Return the (x, y) coordinate for the center point of the cell that contains the specified text.  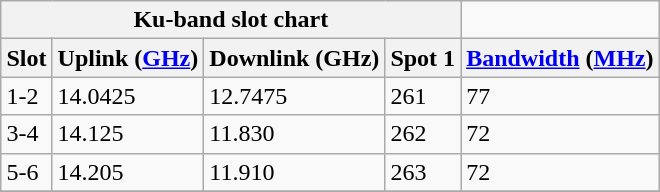
Ku-band slot chart (231, 20)
1-2 (26, 96)
77 (560, 96)
Uplink (GHz) (128, 58)
11.830 (294, 134)
Spot 1 (423, 58)
Downlink (GHz) (294, 58)
12.7475 (294, 96)
11.910 (294, 172)
263 (423, 172)
14.0425 (128, 96)
Bandwidth (MHz) (560, 58)
261 (423, 96)
Slot (26, 58)
3-4 (26, 134)
14.125 (128, 134)
14.205 (128, 172)
262 (423, 134)
5-6 (26, 172)
